Capture the cell that displays the provided text and extract its (X, Y) central coordinate. 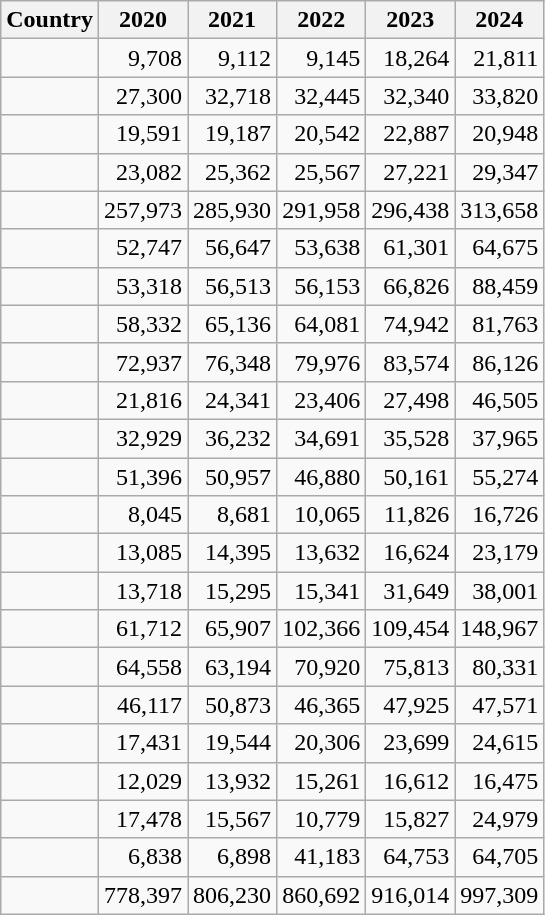
16,624 (410, 553)
83,574 (410, 362)
46,365 (322, 705)
2020 (142, 20)
58,332 (142, 324)
46,117 (142, 705)
64,705 (500, 857)
63,194 (232, 667)
64,558 (142, 667)
12,029 (142, 781)
9,145 (322, 58)
72,937 (142, 362)
50,957 (232, 477)
2022 (322, 20)
285,930 (232, 210)
65,136 (232, 324)
21,816 (142, 400)
75,813 (410, 667)
32,718 (232, 96)
23,406 (322, 400)
2021 (232, 20)
65,907 (232, 629)
19,591 (142, 134)
17,478 (142, 819)
15,827 (410, 819)
38,001 (500, 591)
18,264 (410, 58)
80,331 (500, 667)
56,513 (232, 286)
8,045 (142, 515)
47,925 (410, 705)
66,826 (410, 286)
6,838 (142, 857)
61,712 (142, 629)
15,567 (232, 819)
24,979 (500, 819)
14,395 (232, 553)
32,340 (410, 96)
53,318 (142, 286)
21,811 (500, 58)
19,544 (232, 743)
23,699 (410, 743)
55,274 (500, 477)
Country (50, 20)
291,958 (322, 210)
102,366 (322, 629)
16,726 (500, 515)
296,438 (410, 210)
10,065 (322, 515)
806,230 (232, 895)
27,300 (142, 96)
313,658 (500, 210)
56,153 (322, 286)
70,920 (322, 667)
52,747 (142, 248)
76,348 (232, 362)
15,341 (322, 591)
13,632 (322, 553)
86,126 (500, 362)
64,675 (500, 248)
17,431 (142, 743)
53,638 (322, 248)
81,763 (500, 324)
51,396 (142, 477)
47,571 (500, 705)
22,887 (410, 134)
23,179 (500, 553)
9,112 (232, 58)
46,505 (500, 400)
109,454 (410, 629)
8,681 (232, 515)
6,898 (232, 857)
27,221 (410, 172)
11,826 (410, 515)
41,183 (322, 857)
20,306 (322, 743)
64,753 (410, 857)
860,692 (322, 895)
25,362 (232, 172)
20,948 (500, 134)
13,085 (142, 553)
32,445 (322, 96)
74,942 (410, 324)
35,528 (410, 438)
24,341 (232, 400)
9,708 (142, 58)
50,873 (232, 705)
16,612 (410, 781)
37,965 (500, 438)
15,295 (232, 591)
46,880 (322, 477)
778,397 (142, 895)
33,820 (500, 96)
32,929 (142, 438)
997,309 (500, 895)
34,691 (322, 438)
24,615 (500, 743)
27,498 (410, 400)
50,161 (410, 477)
257,973 (142, 210)
56,647 (232, 248)
79,976 (322, 362)
31,649 (410, 591)
88,459 (500, 286)
61,301 (410, 248)
16,475 (500, 781)
36,232 (232, 438)
10,779 (322, 819)
13,718 (142, 591)
29,347 (500, 172)
148,967 (500, 629)
23,082 (142, 172)
20,542 (322, 134)
2024 (500, 20)
916,014 (410, 895)
15,261 (322, 781)
13,932 (232, 781)
64,081 (322, 324)
19,187 (232, 134)
25,567 (322, 172)
2023 (410, 20)
